From the cell containing the given text, extract its center point as (x, y) coordinate. 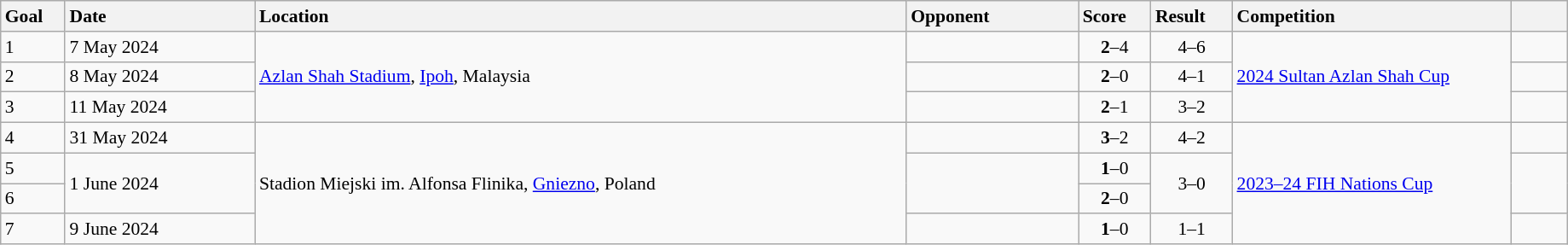
5 (33, 168)
11 May 2024 (159, 108)
4–2 (1192, 138)
Goal (33, 16)
Score (1115, 16)
4–6 (1192, 47)
2–1 (1115, 108)
1 June 2024 (159, 183)
2023–24 FIH Nations Cup (1373, 184)
Opponent (992, 16)
31 May 2024 (159, 138)
4–1 (1192, 77)
Stadion Miejski im. Alfonsa Flinika, Gniezno, Poland (581, 184)
1 (33, 47)
3–0 (1192, 183)
Location (581, 16)
6 (33, 199)
2 (33, 77)
7 (33, 230)
Azlan Shah Stadium, Ipoh, Malaysia (581, 77)
9 June 2024 (159, 230)
1–1 (1192, 230)
4 (33, 138)
3 (33, 108)
Competition (1373, 16)
Date (159, 16)
7 May 2024 (159, 47)
8 May 2024 (159, 77)
Result (1192, 16)
2–4 (1115, 47)
2024 Sultan Azlan Shah Cup (1373, 77)
